Search for the cell housing the specified text and yield its [x, y] center coordinate. 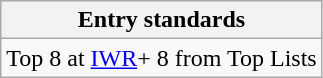
Entry standards [162, 20]
Top 8 at IWR+ 8 from Top Lists [162, 58]
